Determine the [X, Y] coordinate at the center of the cell enclosing the given text.  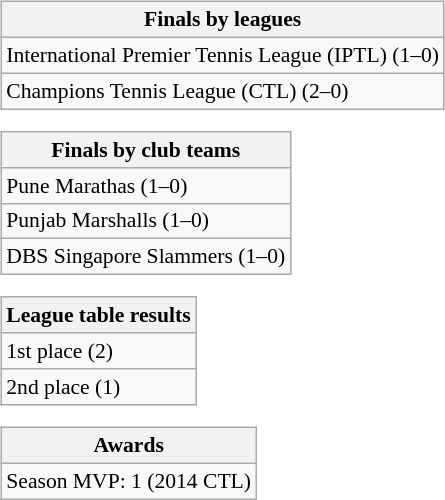
2nd place (1) [98, 387]
DBS Singapore Slammers (1–0) [146, 257]
Season MVP: 1 (2014 CTL) [128, 481]
Pune Marathas (1–0) [146, 185]
Champions Tennis League (CTL) (2–0) [222, 91]
League table results [98, 315]
Finals by club teams [146, 150]
Punjab Marshalls (1–0) [146, 221]
International Premier Tennis League (IPTL) (1–0) [222, 55]
1st place (2) [98, 351]
Awards [128, 445]
Finals by leagues [222, 20]
